Determine the [X, Y] coordinate at the center of the cell enclosing the given text.  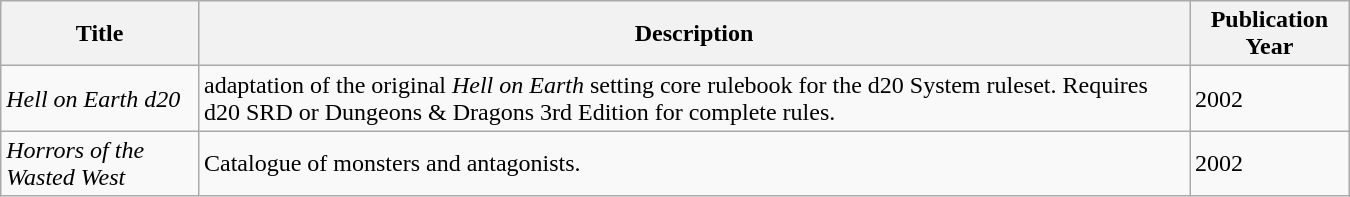
Hell on Earth d20 [100, 98]
Title [100, 34]
Publication Year [1270, 34]
Description [694, 34]
Catalogue of monsters and antagonists. [694, 164]
Horrors of the Wasted West [100, 164]
